Determine the [X, Y] coordinate at the center of the cell enclosing the given text.  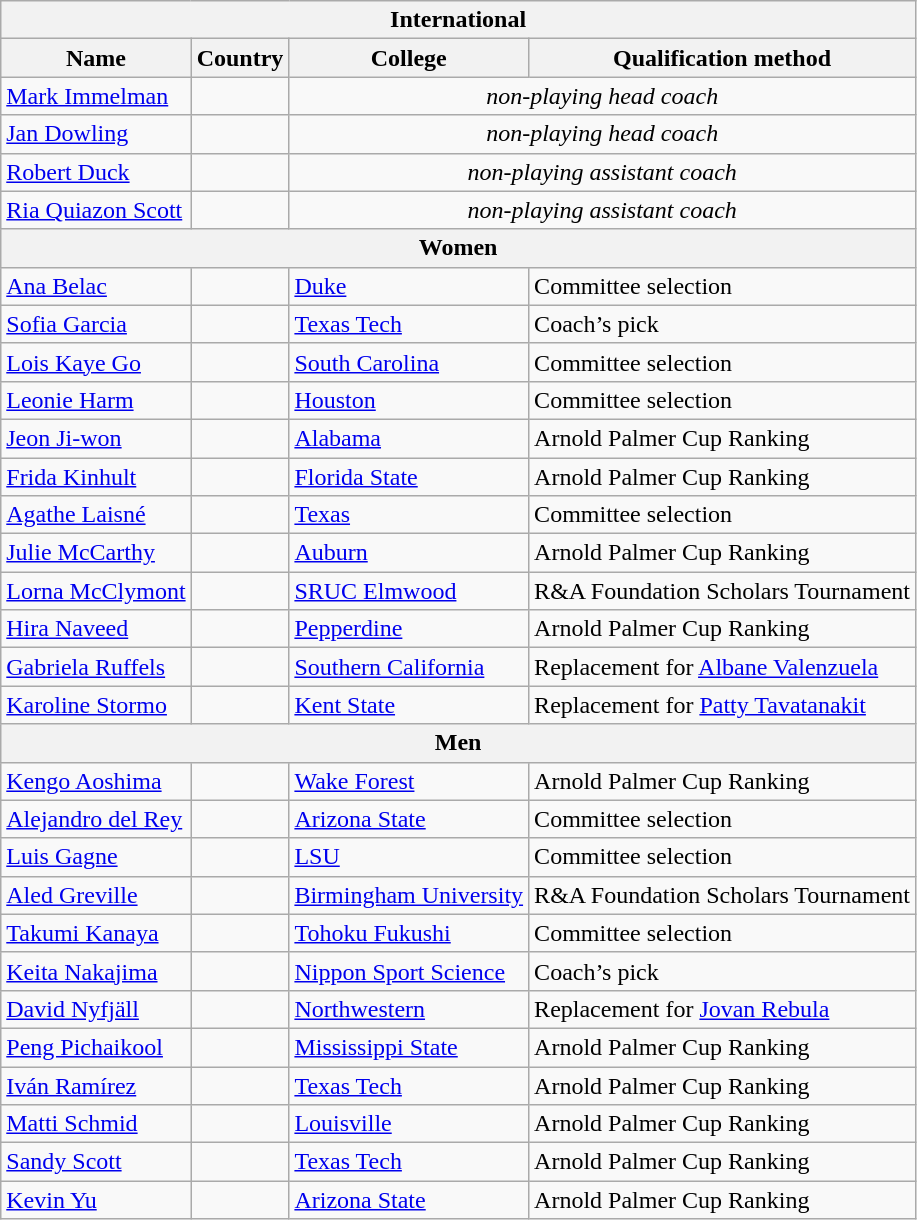
Mississippi State [409, 1047]
Tohoku Fukushi [409, 933]
Agathe Laisné [96, 515]
Women [458, 248]
Texas [409, 515]
Ria Quiazon Scott [96, 210]
SRUC Elmwood [409, 591]
Replacement for Jovan Rebula [722, 1009]
Alejandro del Rey [96, 819]
Replacement for Patty Tavatanakit [722, 705]
Frida Kinhult [96, 477]
Pepperdine [409, 629]
Men [458, 743]
Nippon Sport Science [409, 971]
Qualification method [722, 58]
Jeon Ji-won [96, 438]
Peng Pichaikool [96, 1047]
Mark Immelman [96, 96]
Lois Kaye Go [96, 362]
International [458, 20]
Alabama [409, 438]
Hira Naveed [96, 629]
Sofia Garcia [96, 324]
Birmingham University [409, 895]
Florida State [409, 477]
Auburn [409, 553]
David Nyfjäll [96, 1009]
Lorna McClymont [96, 591]
Replacement for Albane Valenzuela [722, 667]
Kevin Yu [96, 1200]
Southern California [409, 667]
Iván Ramírez [96, 1085]
Louisville [409, 1124]
Houston [409, 400]
Takumi Kanaya [96, 933]
Aled Greville [96, 895]
Sandy Scott [96, 1162]
Duke [409, 286]
Jan Dowling [96, 134]
Ana Belac [96, 286]
Gabriela Ruffels [96, 667]
Northwestern [409, 1009]
College [409, 58]
South Carolina [409, 362]
Kengo Aoshima [96, 781]
Name [96, 58]
Matti Schmid [96, 1124]
Luis Gagne [96, 857]
Kent State [409, 705]
LSU [409, 857]
Julie McCarthy [96, 553]
Robert Duck [96, 172]
Country [240, 58]
Leonie Harm [96, 400]
Karoline Stormo [96, 705]
Wake Forest [409, 781]
Keita Nakajima [96, 971]
